Pinpoint the cell where the given text exists, returning its [X, Y] midpoint coordinate. 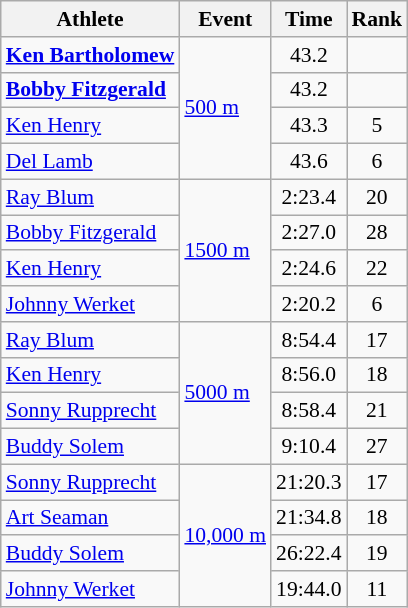
27 [378, 447]
8:56.0 [308, 375]
20 [378, 197]
26:22.4 [308, 554]
5 [378, 126]
10,000 m [225, 535]
2:23.4 [308, 197]
500 m [225, 108]
11 [378, 589]
43.6 [308, 162]
2:27.0 [308, 233]
28 [378, 233]
9:10.4 [308, 447]
Time [308, 19]
21:34.8 [308, 518]
Event [225, 19]
8:58.4 [308, 411]
Ken Bartholomew [90, 55]
5000 m [225, 393]
Athlete [90, 19]
22 [378, 269]
8:54.4 [308, 340]
43.3 [308, 126]
2:20.2 [308, 304]
2:24.6 [308, 269]
Del Lamb [90, 162]
Art Seaman [90, 518]
1500 m [225, 250]
Rank [378, 19]
19:44.0 [308, 589]
21:20.3 [308, 482]
19 [378, 554]
21 [378, 411]
